Identify which cell holds the provided text, then report its [X, Y] central coordinate. 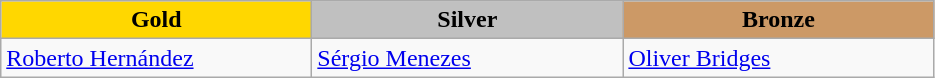
Sérgio Menezes [468, 58]
Roberto Hernández [156, 58]
Gold [156, 20]
Bronze [778, 20]
Silver [468, 20]
Oliver Bridges [778, 58]
